Capture the cell that displays the provided text and extract its (x, y) central coordinate. 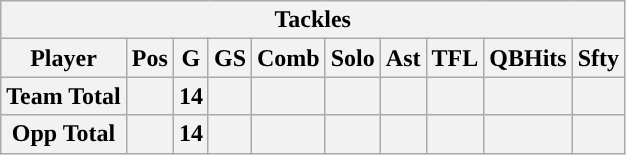
Player (64, 58)
Solo (352, 58)
Comb (289, 58)
Sfty (598, 58)
Pos (150, 58)
Ast (403, 58)
Tackles (313, 20)
QBHits (528, 58)
Team Total (64, 96)
TFL (455, 58)
Opp Total (64, 134)
GS (230, 58)
G (190, 58)
